Locate the cell with the specified text and output its (X, Y) center coordinate. 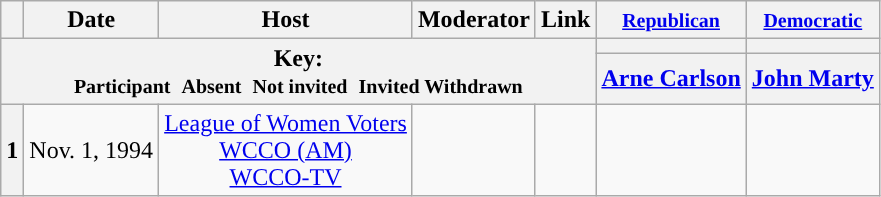
League of Women VotersWCCO (AM)WCCO-TV (286, 150)
1 (12, 150)
Nov. 1, 1994 (92, 150)
John Marty (812, 78)
Key: Participant Absent Not invited Invited Withdrawn (298, 72)
Host (286, 20)
Link (565, 20)
Date (92, 20)
Moderator (474, 20)
Republican (671, 20)
Democratic (812, 20)
Arne Carlson (671, 78)
